Identify which cell holds the provided text, then report its [x, y] central coordinate. 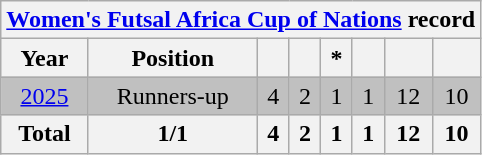
Year [44, 58]
Women's Futsal Africa Cup of Nations record [241, 20]
Total [44, 134]
2025 [44, 96]
1/1 [172, 134]
* [337, 58]
Position [172, 58]
Runners-up [172, 96]
